For the text-containing cell, return its midpoint in (x, y) coordinate format. 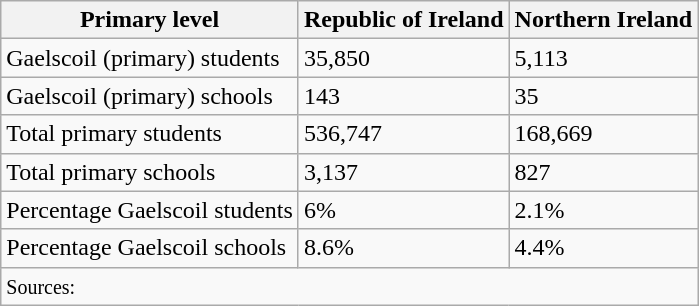
8.6% (404, 248)
536,747 (404, 134)
35 (604, 96)
5,113 (604, 58)
Total primary schools (150, 172)
3,137 (404, 172)
Gaelscoil (primary) schools (150, 96)
2.1% (604, 210)
Northern Ireland (604, 20)
4.4% (604, 248)
Republic of Ireland (404, 20)
168,669 (604, 134)
143 (404, 96)
6% (404, 210)
Percentage Gaelscoil schools (150, 248)
Percentage Gaelscoil students (150, 210)
Total primary students (150, 134)
35,850 (404, 58)
Sources: (350, 286)
827 (604, 172)
Gaelscoil (primary) students (150, 58)
Primary level (150, 20)
